Identify which cell holds the provided text, then report its (X, Y) central coordinate. 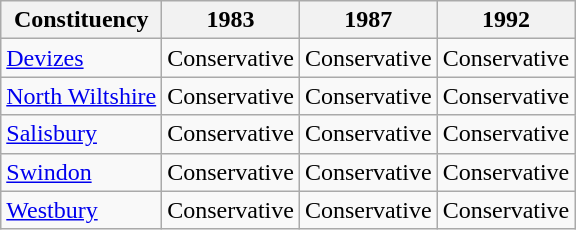
Swindon (82, 172)
1983 (231, 20)
Devizes (82, 58)
North Wiltshire (82, 96)
1987 (368, 20)
Westbury (82, 210)
Constituency (82, 20)
1992 (506, 20)
Salisbury (82, 134)
